Return (x, y) of the center of cell containing provided text 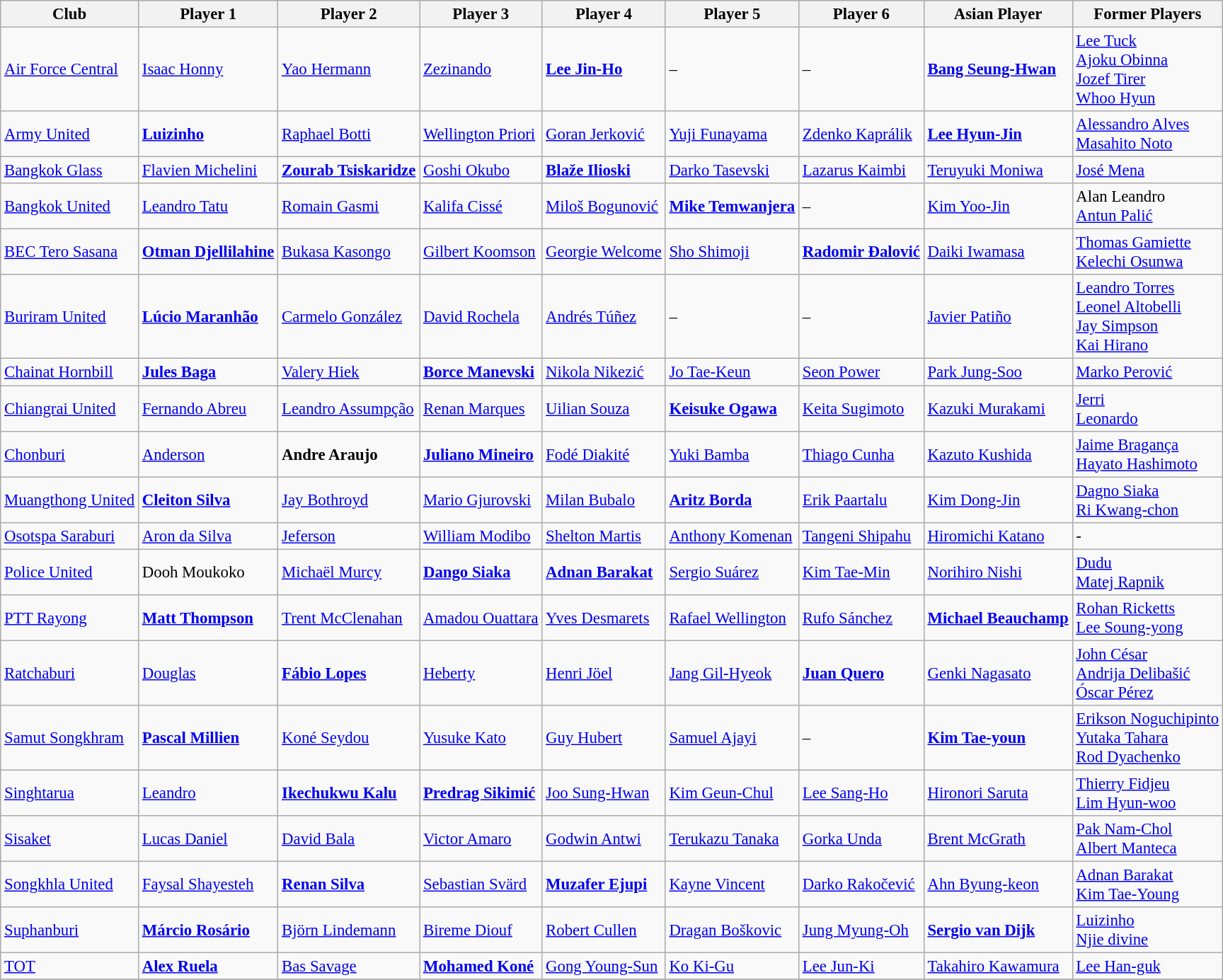
Kim Yoo-Jin (998, 207)
Thomas Gamiette Kelechi Osunwa (1147, 252)
Mohamed Koné (481, 967)
Otman Djellilahine (208, 252)
Player 3 (481, 14)
Sebastian Svärd (481, 884)
Ikechukwu Kalu (349, 792)
Victor Amaro (481, 839)
Pak Nam-Chol Albert Manteca (1147, 839)
Aritz Borda (732, 500)
Carmelo González (349, 317)
Chiangrai United (69, 409)
Cleiton Silva (208, 500)
Milan Bubalo (604, 500)
Singhtarua (69, 792)
Michaël Murcy (349, 572)
David Rochela (481, 317)
Pascal Millien (208, 738)
Bangkok United (69, 207)
TOT (69, 967)
José Mena (1147, 171)
Bukasa Kasongo (349, 252)
Yves Desmarets (604, 618)
Javier Patiño (998, 317)
Lazarus Kaimbi (862, 171)
Heberty (481, 673)
Juan Quero (862, 673)
Jung Myung-Oh (862, 930)
Sergio Suárez (732, 572)
Fábio Lopes (349, 673)
Kim Dong-Jin (998, 500)
Kim Tae-youn (998, 738)
Predrag Sikimić (481, 792)
Rufo Sánchez (862, 618)
Seon Power (862, 372)
Police United (69, 572)
Andre Araujo (349, 454)
Club (69, 14)
Blaže Ilioski (604, 171)
Faysal Shayesteh (208, 884)
Alex Ruela (208, 967)
Georgie Welcome (604, 252)
Björn Lindemann (349, 930)
Keisuke Ogawa (732, 409)
Samuel Ajayi (732, 738)
Songkhla United (69, 884)
Lee Tuck Ajoku Obinna Jozef Tirer Whoo Hyun (1147, 69)
Osotspa Saraburi (69, 536)
Muzafer Ejupi (604, 884)
Raphael Botti (349, 134)
Dragan Boškovic (732, 930)
Keita Sugimoto (862, 409)
Márcio Rosário (208, 930)
Adnan Barakat (604, 572)
Chonburi (69, 454)
Kazuto Kushida (998, 454)
Zezinando (481, 69)
Kalifa Cissé (481, 207)
Former Players (1147, 14)
Aron da Silva (208, 536)
Adnan Barakat Kim Tae-Young (1147, 884)
Ko Ki-Gu (732, 967)
Anderson (208, 454)
Air Force Central (69, 69)
Dudu Matej Rapnik (1147, 572)
Yao Hermann (349, 69)
David Bala (349, 839)
Kim Tae-Min (862, 572)
Teruyuki Moniwa (998, 171)
Dooh Moukoko (208, 572)
Renan Marques (481, 409)
Buriram United (69, 317)
Nikola Nikezić (604, 372)
Michael Beauchamp (998, 618)
Darko Rakočević (862, 884)
Thierry Fidjeu Lim Hyun-woo (1147, 792)
Alessandro Alves Masahito Noto (1147, 134)
Jaime Bragança Hayato Hashimoto (1147, 454)
Luizinho (208, 134)
Leandro Torres Leonel Altobelli Jay Simpson Kai Hirano (1147, 317)
Borce Manevski (481, 372)
Lucas Daniel (208, 839)
Player 6 (862, 14)
Dango Siaka (481, 572)
Luizinho Njie divine (1147, 930)
Player 4 (604, 14)
Miloš Bogunović (604, 207)
Bang Seung-Hwan (998, 69)
Lee Jun-Ki (862, 967)
Jo Tae-Keun (732, 372)
Player 1 (208, 14)
Marko Perović (1147, 372)
- (1147, 536)
Sergio van Dijk (998, 930)
Kayne Vincent (732, 884)
Lee Hyun-Jin (998, 134)
Muangthong United (69, 500)
Goran Jerković (604, 134)
Mike Temwanjera (732, 207)
Henri Jöel (604, 673)
Player 5 (732, 14)
Tangeni Shipahu (862, 536)
William Modibo (481, 536)
Darko Tasevski (732, 171)
Jeferson (349, 536)
Bangkok Glass (69, 171)
Joo Sung-Hwan (604, 792)
Jerri Leonardo (1147, 409)
Zourab Tsiskaridze (349, 171)
Yuki Bamba (732, 454)
Douglas (208, 673)
Alan Leandro Antun Palić (1147, 207)
Jay Bothroyd (349, 500)
Renan Silva (349, 884)
Shelton Martis (604, 536)
Erikson Noguchipinto Yutaka Tahara Rod Dyachenko (1147, 738)
Romain Gasmi (349, 207)
Jules Baga (208, 372)
Matt Thompson (208, 618)
Uilian Souza (604, 409)
Gilbert Koomson (481, 252)
Dagno Siaka Ri Kwang-chon (1147, 500)
Army United (69, 134)
Asian Player (998, 14)
Bireme Diouf (481, 930)
Lee Jin-Ho (604, 69)
John César Andrija Delibašić Óscar Pérez (1147, 673)
Goshi Okubo (481, 171)
Juliano Mineiro (481, 454)
Park Jung-Soo (998, 372)
Anthony Komenan (732, 536)
Zdenko Kaprálik (862, 134)
Kazuki Murakami (998, 409)
Leandro Tatu (208, 207)
Suphanburi (69, 930)
Rohan Ricketts Lee Soung-yong (1147, 618)
Daiki Iwamasa (998, 252)
Hironori Saruta (998, 792)
Gorka Unda (862, 839)
Thiago Cunha (862, 454)
Erik Paartalu (862, 500)
Koné Seydou (349, 738)
Ahn Byung-keon (998, 884)
Takahiro Kawamura (998, 967)
Chainat Hornbill (69, 372)
Player 2 (349, 14)
Hiromichi Katano (998, 536)
Lúcio Maranhão (208, 317)
Kim Geun-Chul (732, 792)
Guy Hubert (604, 738)
Genki Nagasato (998, 673)
Fodé Diakité (604, 454)
Yuji Funayama (732, 134)
Sho Shimoji (732, 252)
Flavien Michelini (208, 171)
Fernando Abreu (208, 409)
Leandro (208, 792)
Sisaket (69, 839)
Jang Gil-Hyeok (732, 673)
Andrés Túñez (604, 317)
Trent McClenahan (349, 618)
Radomir Đalović (862, 252)
Ratchaburi (69, 673)
BEC Tero Sasana (69, 252)
Mario Gjurovski (481, 500)
Robert Cullen (604, 930)
Isaac Honny (208, 69)
Norihiro Nishi (998, 572)
PTT Rayong (69, 618)
Bas Savage (349, 967)
Rafael Wellington (732, 618)
Lee Han-guk (1147, 967)
Wellington Priori (481, 134)
Terukazu Tanaka (732, 839)
Lee Sang-Ho (862, 792)
Valery Hiek (349, 372)
Leandro Assumpção (349, 409)
Godwin Antwi (604, 839)
Yusuke Kato (481, 738)
Amadou Ouattara (481, 618)
Gong Young-Sun (604, 967)
Brent McGrath (998, 839)
Samut Songkhram (69, 738)
